Extract the (X, Y) coordinate from the center of the cell holding the provided text.  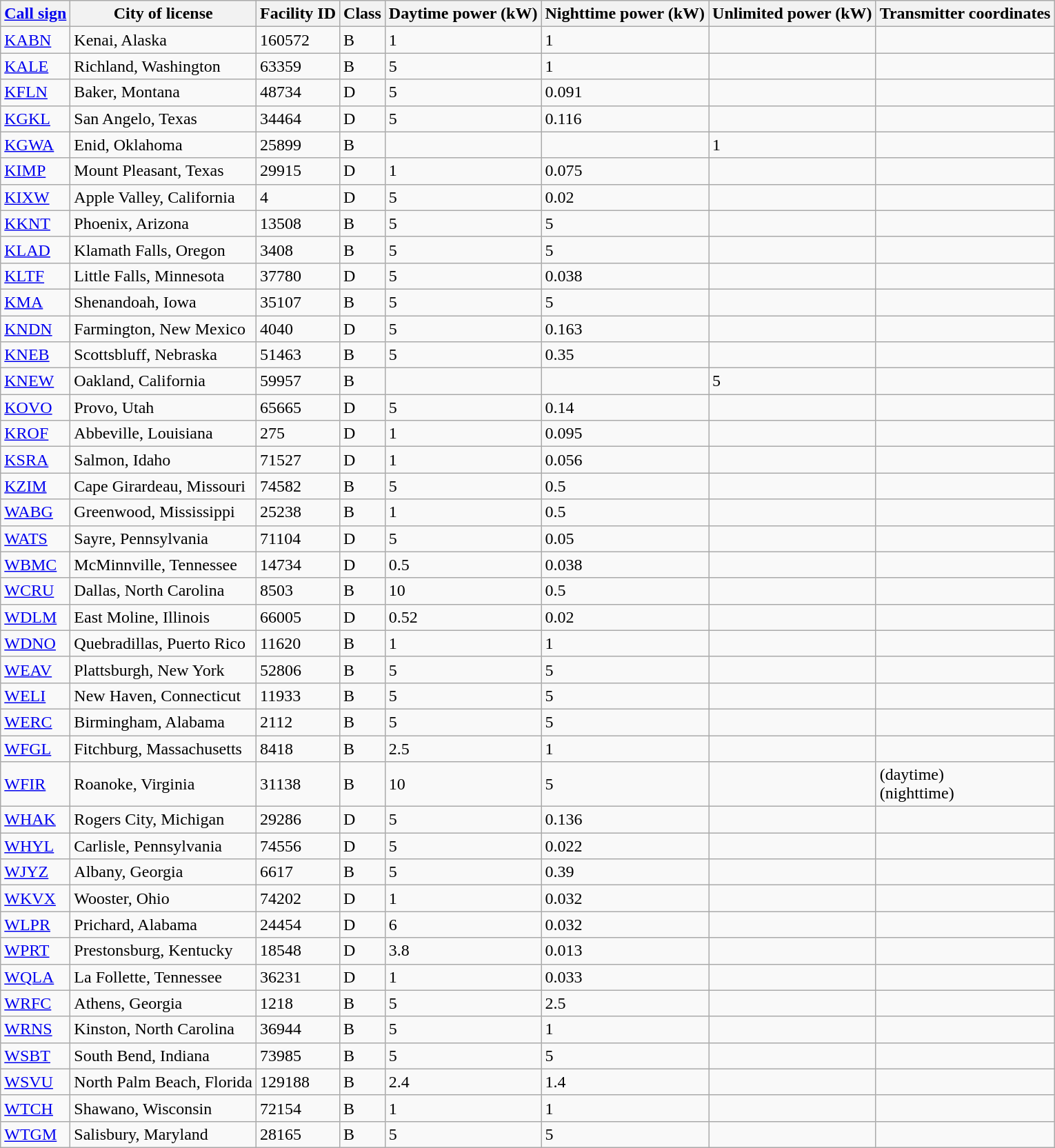
0.075 (625, 171)
KABN (36, 40)
65665 (298, 407)
34464 (298, 119)
6617 (298, 872)
0.091 (625, 92)
La Follette, Tennessee (163, 977)
29915 (298, 171)
Wooster, Ohio (163, 898)
WCRU (36, 591)
KNDN (36, 329)
East Moline, Illinois (163, 617)
WABG (36, 512)
Salisbury, Maryland (163, 1134)
WATS (36, 538)
WFIR (36, 785)
Kinston, North Carolina (163, 1029)
KLAD (36, 250)
KMA (36, 302)
WLPR (36, 925)
72154 (298, 1108)
31138 (298, 785)
66005 (298, 617)
KGWA (36, 145)
Shawano, Wisconsin (163, 1108)
129188 (298, 1082)
KKNT (36, 223)
14734 (298, 565)
51463 (298, 355)
North Palm Beach, Florida (163, 1082)
WDNO (36, 643)
Plattsburgh, New York (163, 669)
WHAK (36, 820)
0.033 (625, 977)
KROF (36, 434)
Klamath Falls, Oregon (163, 250)
37780 (298, 276)
74202 (298, 898)
WSBT (36, 1056)
3408 (298, 250)
Abbeville, Louisiana (163, 434)
0.14 (625, 407)
Transmitter coordinates (965, 14)
Albany, Georgia (163, 872)
74582 (298, 486)
(daytime) (nighttime) (965, 785)
36944 (298, 1029)
Fitchburg, Massachusetts (163, 748)
74556 (298, 846)
Greenwood, Mississippi (163, 512)
WBMC (36, 565)
Richland, Washington (163, 66)
WTGM (36, 1134)
Scottsbluff, Nebraska (163, 355)
0.163 (625, 329)
Unlimited power (kW) (793, 14)
Phoenix, Arizona (163, 223)
11933 (298, 696)
Kenai, Alaska (163, 40)
2.4 (463, 1082)
KGKL (36, 119)
35107 (298, 302)
Birmingham, Alabama (163, 722)
KALE (36, 66)
WEAV (36, 669)
WSVU (36, 1082)
Rogers City, Michigan (163, 820)
8418 (298, 748)
11620 (298, 643)
Little Falls, Minnesota (163, 276)
Prestonsburg, Kentucky (163, 951)
Enid, Oklahoma (163, 145)
WTCH (36, 1108)
71104 (298, 538)
KIMP (36, 171)
Cape Girardeau, Missouri (163, 486)
Daytime power (kW) (463, 14)
0.52 (463, 617)
Baker, Montana (163, 92)
73985 (298, 1056)
0.022 (625, 846)
Facility ID (298, 14)
25899 (298, 145)
New Haven, Connecticut (163, 696)
0.05 (625, 538)
KNEW (36, 381)
KZIM (36, 486)
0.013 (625, 951)
0.136 (625, 820)
KOVO (36, 407)
160572 (298, 40)
KIXW (36, 197)
4 (298, 197)
Carlisle, Pennsylvania (163, 846)
Sayre, Pennsylvania (163, 538)
4040 (298, 329)
KNEB (36, 355)
Roanoke, Virginia (163, 785)
2112 (298, 722)
13508 (298, 223)
Farmington, New Mexico (163, 329)
KSRA (36, 460)
1218 (298, 1003)
275 (298, 434)
WDLM (36, 617)
29286 (298, 820)
0.056 (625, 460)
WELI (36, 696)
WJYZ (36, 872)
1.4 (625, 1082)
6 (463, 925)
WHYL (36, 846)
WRNS (36, 1029)
WPRT (36, 951)
36231 (298, 977)
24454 (298, 925)
Salmon, Idaho (163, 460)
Call sign (36, 14)
59957 (298, 381)
0.35 (625, 355)
Nighttime power (kW) (625, 14)
WFGL (36, 748)
71527 (298, 460)
WKVX (36, 898)
City of license (163, 14)
Apple Valley, California (163, 197)
48734 (298, 92)
McMinnville, Tennessee (163, 565)
0.39 (625, 872)
52806 (298, 669)
South Bend, Indiana (163, 1056)
KLTF (36, 276)
Athens, Georgia (163, 1003)
WRFC (36, 1003)
28165 (298, 1134)
San Angelo, Texas (163, 119)
3.8 (463, 951)
0.116 (625, 119)
Class (363, 14)
Provo, Utah (163, 407)
25238 (298, 512)
18548 (298, 951)
Mount Pleasant, Texas (163, 171)
Dallas, North Carolina (163, 591)
Oakland, California (163, 381)
KFLN (36, 92)
Shenandoah, Iowa (163, 302)
63359 (298, 66)
0.095 (625, 434)
Prichard, Alabama (163, 925)
WQLA (36, 977)
8503 (298, 591)
Quebradillas, Puerto Rico (163, 643)
WERC (36, 722)
